Locate the cell with the specified text and output its [x, y] center coordinate. 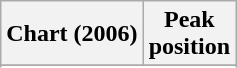
Chart (2006) [72, 34]
Peakposition [189, 34]
